Output the [X, Y] coordinate of the center of the cell containing the given text.  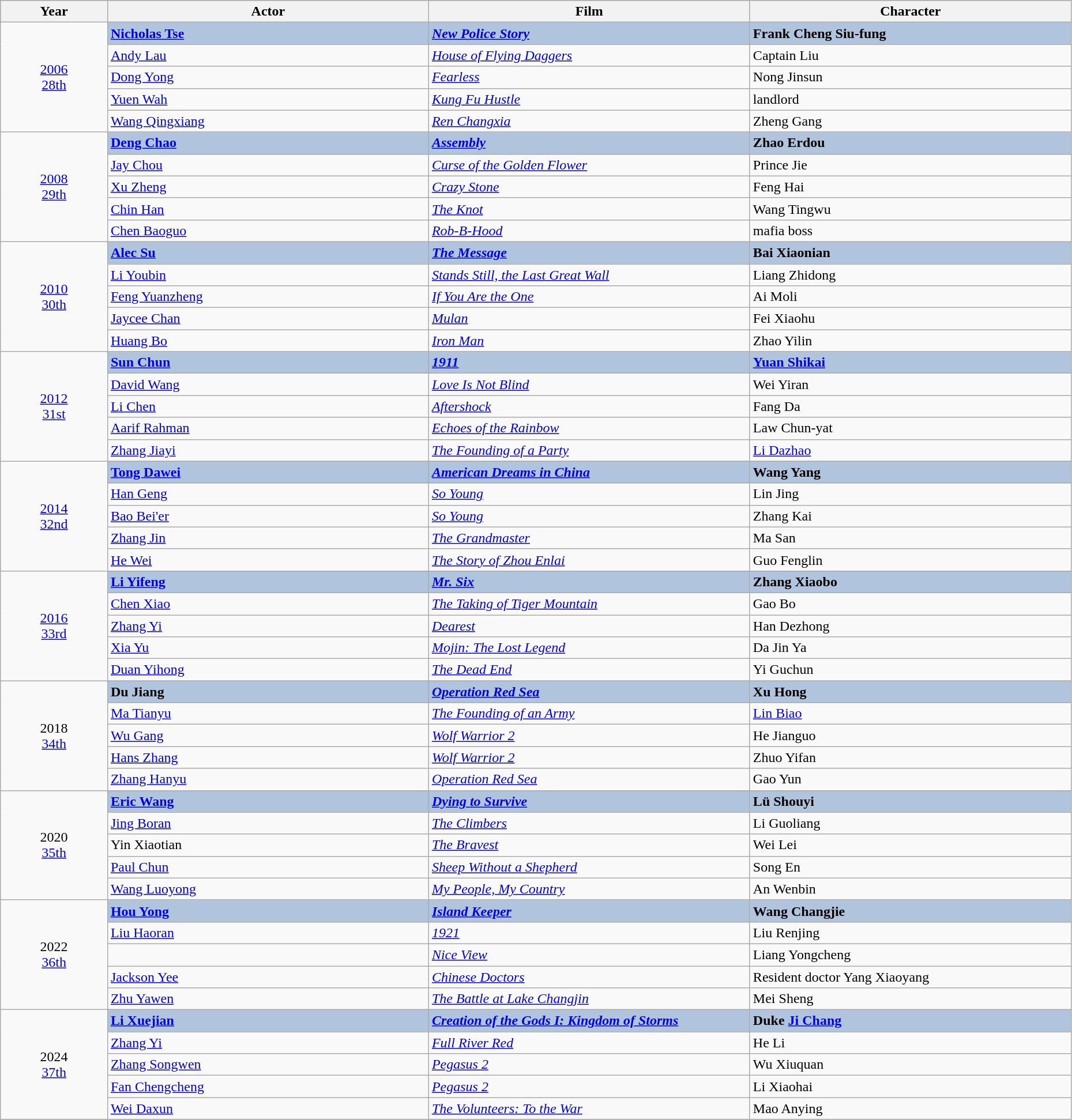
Ren Changxia [589, 121]
Resident doctor Yang Xiaoyang [910, 977]
Creation of the Gods I: Kingdom of Storms [589, 1021]
Li Youbin [268, 275]
Chin Han [268, 209]
My People, My Country [589, 889]
If You Are the One [589, 297]
The Climbers [589, 823]
Frank Cheng Siu-fung [910, 33]
201030th [54, 296]
Zhang Jiayi [268, 450]
Gao Yun [910, 779]
Captain Liu [910, 55]
Jackson Yee [268, 977]
Kung Fu Hustle [589, 99]
Assembly [589, 143]
Year [54, 12]
American Dreams in China [589, 472]
Li Yifeng [268, 582]
Actor [268, 12]
Ai Moli [910, 297]
The Founding of an Army [589, 714]
1911 [589, 363]
Sun Chun [268, 363]
Sheep Without a Shepherd [589, 867]
Echoes of the Rainbow [589, 428]
Jay Chou [268, 165]
Chen Xiao [268, 604]
Eric Wang [268, 801]
Du Jiang [268, 692]
Lin Biao [910, 714]
Jing Boran [268, 823]
Chen Baoguo [268, 231]
Zhang Hanyu [268, 779]
Fearless [589, 77]
The Knot [589, 209]
The Story of Zhou Enlai [589, 560]
The Message [589, 252]
Da Jin Ya [910, 648]
Island Keeper [589, 911]
Dying to Survive [589, 801]
Andy Lau [268, 55]
Prince Jie [910, 165]
Wei Daxun [268, 1108]
Wang Yang [910, 472]
Aarif Rahman [268, 428]
The Grandmaster [589, 538]
Paul Chun [268, 867]
Li Xuejian [268, 1021]
Mulan [589, 319]
Zhu Yawen [268, 999]
Film [589, 12]
Zhang Xiaobo [910, 582]
Huang Bo [268, 341]
The Taking of Tiger Mountain [589, 604]
Wang Luoyong [268, 889]
Nice View [589, 955]
The Bravest [589, 845]
Fang Da [910, 406]
Bai Xiaonian [910, 252]
201432nd [54, 516]
Love Is Not Blind [589, 384]
Zhang Songwen [268, 1065]
Stands Still, the Last Great Wall [589, 275]
Nicholas Tse [268, 33]
The Dead End [589, 670]
Gao Bo [910, 604]
An Wenbin [910, 889]
Liang Zhidong [910, 275]
Liu Renjing [910, 933]
201834th [54, 736]
Liang Yongcheng [910, 955]
Hou Yong [268, 911]
Li Chen [268, 406]
Yin Xiaotian [268, 845]
mafia boss [910, 231]
The Battle at Lake Changjin [589, 999]
Wu Gang [268, 736]
Zhuo Yifan [910, 757]
Full River Red [589, 1043]
Deng Chao [268, 143]
Aftershock [589, 406]
201633rd [54, 625]
Wang Changjie [910, 911]
Xu Hong [910, 692]
Li Xiaohai [910, 1087]
Fan Chengcheng [268, 1087]
Mao Anying [910, 1108]
Mojin: The Lost Legend [589, 648]
The Founding of a Party [589, 450]
Lü Shouyi [910, 801]
He Wei [268, 560]
Yi Guchun [910, 670]
House of Flying Daggers [589, 55]
Wang Tingwu [910, 209]
Han Dezhong [910, 625]
Jaycee Chan [268, 319]
Wang Qingxiang [268, 121]
Xu Zheng [268, 187]
200829th [54, 187]
The Volunteers: To the War [589, 1108]
Duan Yihong [268, 670]
Curse of the Golden Flower [589, 165]
He Jianguo [910, 736]
Li Dazhao [910, 450]
Character [910, 12]
Rob-B-Hood [589, 231]
Zhang Kai [910, 516]
Zheng Gang [910, 121]
Nong Jinsun [910, 77]
Han Geng [268, 494]
Mei Sheng [910, 999]
202035th [54, 845]
Zhang Jin [268, 538]
Lin Jing [910, 494]
Mr. Six [589, 582]
Bao Bei'er [268, 516]
Alec Su [268, 252]
Chinese Doctors [589, 977]
Ma San [910, 538]
Wu Xiuquan [910, 1065]
Zhao Erdou [910, 143]
Xia Yu [268, 648]
Dong Yong [268, 77]
Guo Fenglin [910, 560]
Liu Haoran [268, 933]
Tong Dawei [268, 472]
Dearest [589, 625]
landlord [910, 99]
Law Chun-yat [910, 428]
David Wang [268, 384]
Feng Yuanzheng [268, 297]
202236th [54, 955]
Wei Yiran [910, 384]
Ma Tianyu [268, 714]
Hans Zhang [268, 757]
200628th [54, 77]
Fei Xiaohu [910, 319]
Wei Lei [910, 845]
202437th [54, 1065]
New Police Story [589, 33]
He Li [910, 1043]
Song En [910, 867]
Yuan Shikai [910, 363]
Zhao Yilin [910, 341]
201231st [54, 406]
Crazy Stone [589, 187]
Iron Man [589, 341]
Feng Hai [910, 187]
Duke Ji Chang [910, 1021]
1921 [589, 933]
Li Guoliang [910, 823]
Yuen Wah [268, 99]
